Capture the cell that displays the provided text and extract its [X, Y] central coordinate. 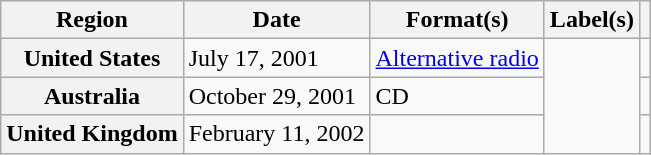
CD [457, 96]
Region [92, 20]
February 11, 2002 [276, 134]
Label(s) [592, 20]
Australia [92, 96]
October 29, 2001 [276, 96]
United Kingdom [92, 134]
United States [92, 58]
Alternative radio [457, 58]
Date [276, 20]
Format(s) [457, 20]
July 17, 2001 [276, 58]
